Capture the cell that displays the provided text and extract its [x, y] central coordinate. 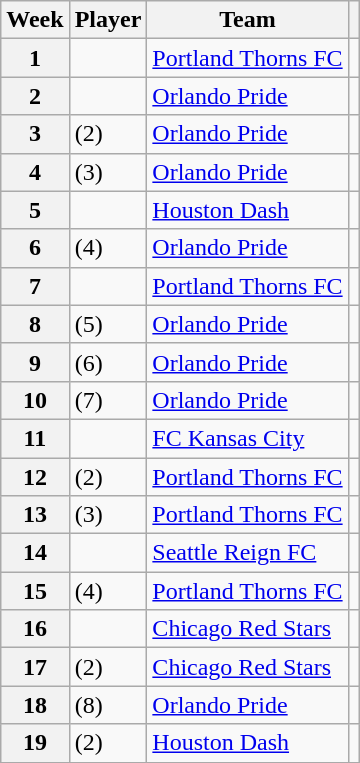
(7) [108, 400]
Seattle Reign FC [248, 553]
17 [35, 667]
15 [35, 591]
9 [35, 362]
(6) [108, 362]
7 [35, 286]
4 [35, 172]
11 [35, 438]
(5) [108, 324]
1 [35, 58]
8 [35, 324]
3 [35, 134]
5 [35, 210]
14 [35, 553]
13 [35, 515]
19 [35, 743]
(8) [108, 705]
6 [35, 248]
Team [248, 20]
18 [35, 705]
Week [35, 20]
10 [35, 400]
Player [108, 20]
12 [35, 477]
2 [35, 96]
16 [35, 629]
FC Kansas City [248, 438]
